Extract the (x, y) coordinate from the center of the cell holding the provided text.  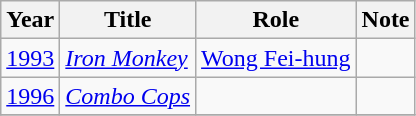
1993 (30, 58)
1996 (30, 96)
Role (276, 20)
Combo Cops (128, 96)
Year (30, 20)
Title (128, 20)
Note (386, 20)
Iron Monkey (128, 58)
Wong Fei-hung (276, 58)
